Determine the (x, y) coordinate at the center of the cell enclosing the given text.  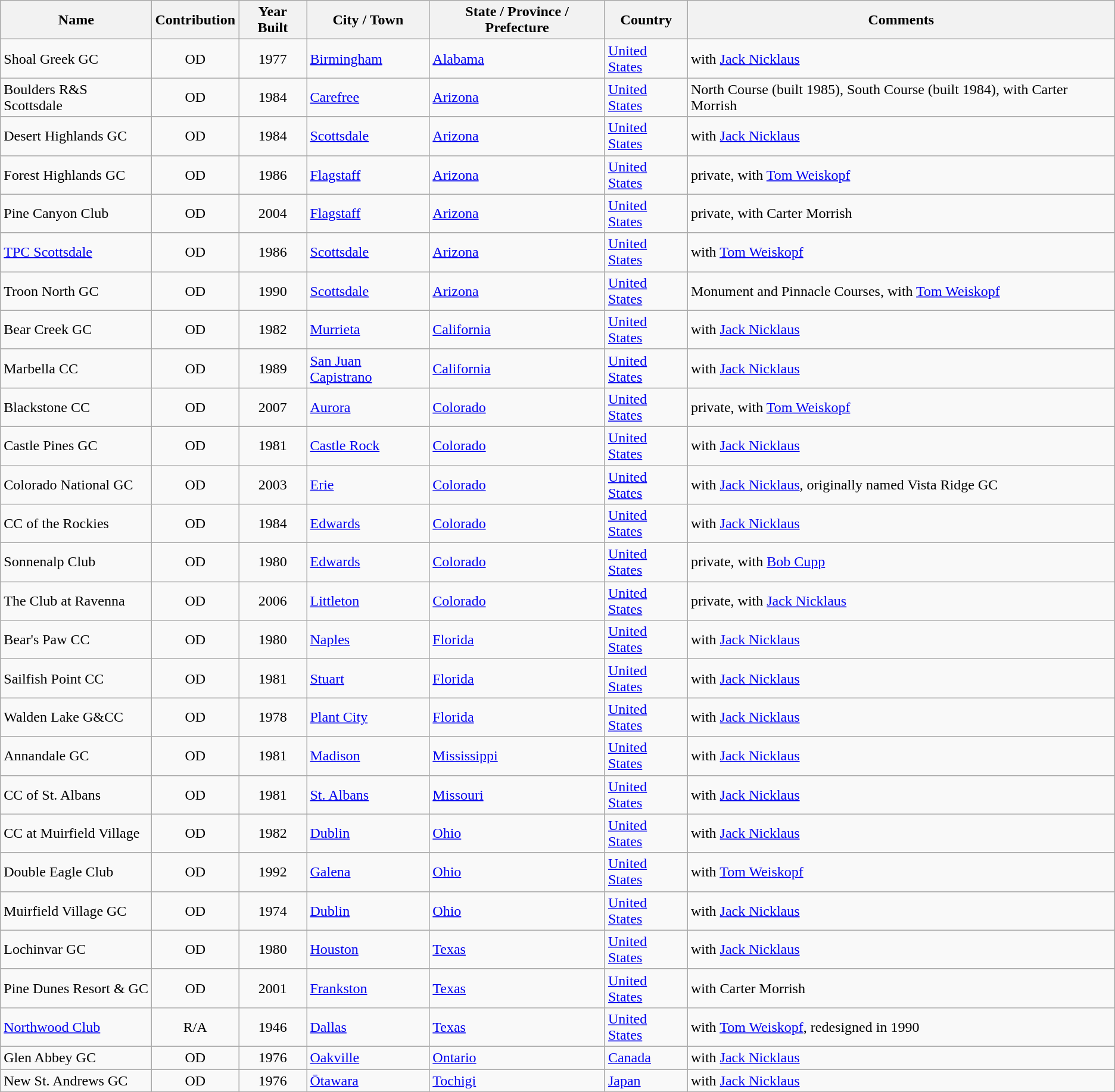
private, with Bob Cupp (901, 562)
Name (76, 20)
Bear Creek GC (76, 330)
Muirfield Village GC (76, 911)
Erie (368, 485)
Forest Highlands GC (76, 175)
Pine Canyon Club (76, 213)
2007 (273, 407)
with Carter Morrish (901, 988)
Frankston (368, 988)
Troon North GC (76, 291)
Year Built (273, 20)
Sailfish Point CC (76, 679)
Glen Abbey GC (76, 1057)
Stuart (368, 679)
Ōtawara (368, 1081)
CC of the Rockies (76, 524)
St. Albans (368, 794)
TPC Scottsdale (76, 252)
1990 (273, 291)
State / Province / Prefecture (517, 20)
Japan (646, 1081)
2001 (273, 988)
Naples (368, 639)
CC at Muirfield Village (76, 834)
with Jack Nicklaus, originally named Vista Ridge GC (901, 485)
2004 (273, 213)
Annandale GC (76, 756)
Pine Dunes Resort & GC (76, 988)
Bear's Paw CC (76, 639)
1992 (273, 872)
Tochigi (517, 1081)
San Juan Capistrano (368, 368)
CC of St. Albans (76, 794)
Murrieta (368, 330)
Double Eagle Club (76, 872)
Colorado National GC (76, 485)
Desert Highlands GC (76, 136)
Madison (368, 756)
Lochinvar GC (76, 949)
1989 (273, 368)
private, with Jack Nicklaus (901, 601)
Birmingham (368, 58)
with Tom Weiskopf, redesigned in 1990 (901, 1027)
New St. Andrews GC (76, 1081)
1977 (273, 58)
Shoal Greek GC (76, 58)
Sonnenalp Club (76, 562)
Plant City (368, 717)
Missouri (517, 794)
private, with Carter Morrish (901, 213)
R/A (195, 1027)
Carefree (368, 98)
North Course (built 1985), South Course (built 1984), with Carter Morrish (901, 98)
Blackstone CC (76, 407)
1978 (273, 717)
Contribution (195, 20)
Castle Rock (368, 445)
Northwood Club (76, 1027)
Marbella CC (76, 368)
Ontario (517, 1057)
Castle Pines GC (76, 445)
Littleton (368, 601)
Comments (901, 20)
City / Town (368, 20)
Dallas (368, 1027)
Galena (368, 872)
Houston (368, 949)
Walden Lake G&CC (76, 717)
Boulders R&S Scottsdale (76, 98)
2006 (273, 601)
Aurora (368, 407)
Oakville (368, 1057)
Alabama (517, 58)
Monument and Pinnacle Courses, with Tom Weiskopf (901, 291)
Country (646, 20)
The Club at Ravenna (76, 601)
Canada (646, 1057)
Mississippi (517, 756)
1946 (273, 1027)
1974 (273, 911)
2003 (273, 485)
